Pinpoint the cell where the given text exists, returning its [X, Y] midpoint coordinate. 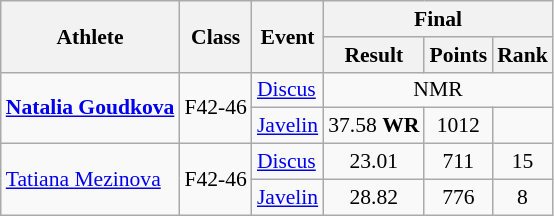
NMR [438, 90]
Natalia Goudkova [90, 108]
Result [374, 55]
Athlete [90, 36]
Tatiana Mezinova [90, 180]
15 [522, 162]
Class [215, 36]
711 [458, 162]
776 [458, 197]
Event [288, 36]
37.58 WR [374, 126]
1012 [458, 126]
Final [438, 19]
8 [522, 197]
23.01 [374, 162]
Rank [522, 55]
28.82 [374, 197]
Points [458, 55]
